Determine the (x, y) coordinate at the center of the cell enclosing the given text.  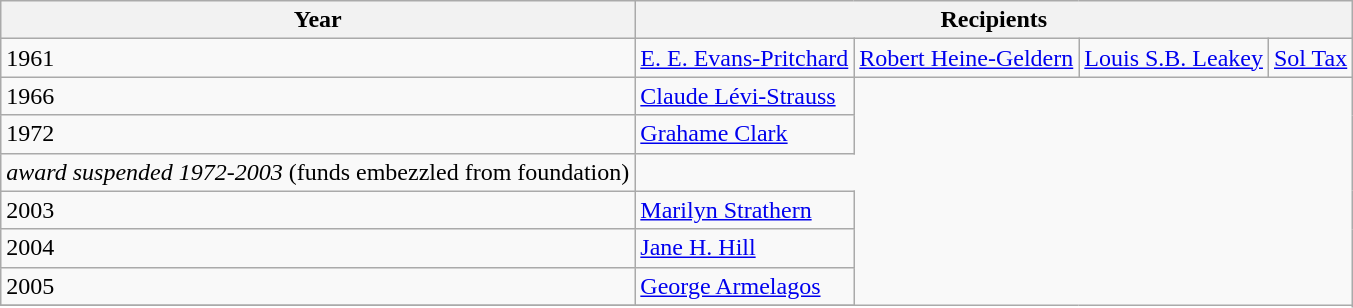
Sol Tax (1310, 58)
Year (318, 20)
Marilyn Strathern (744, 210)
1961 (318, 58)
1972 (318, 134)
E. E. Evans-Pritchard (744, 58)
award suspended 1972-2003 (funds embezzled from foundation) (318, 172)
Robert Heine-Geldern (966, 58)
George Armelagos (744, 286)
2003 (318, 210)
2005 (318, 286)
Recipients (994, 20)
1966 (318, 96)
Grahame Clark (744, 134)
2004 (318, 248)
Jane H. Hill (744, 248)
Louis S.B. Leakey (1174, 58)
Claude Lévi-Strauss (744, 96)
